Find where the given text appears and provide that cell's center as (X, Y) coordinate. 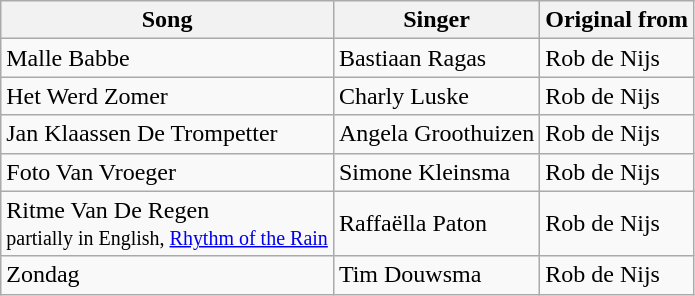
Simone Kleinsma (436, 172)
Singer (436, 20)
Song (168, 20)
Ritme Van De Regenpartially in English, Rhythm of the Rain (168, 224)
Original from (617, 20)
Zondag (168, 275)
Raffaëlla Paton (436, 224)
Jan Klaassen De Trompetter (168, 134)
Het Werd Zomer (168, 96)
Angela Groothuizen (436, 134)
Malle Babbe (168, 58)
Bastiaan Ragas (436, 58)
Charly Luske (436, 96)
Foto Van Vroeger (168, 172)
Tim Douwsma (436, 275)
